Locate the cell with the specified text and output its (X, Y) center coordinate. 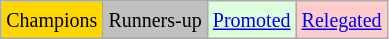
Runners-up (155, 20)
Relegated (342, 20)
Champions (52, 20)
Promoted (252, 20)
